Capture the cell that displays the provided text and extract its [X, Y] central coordinate. 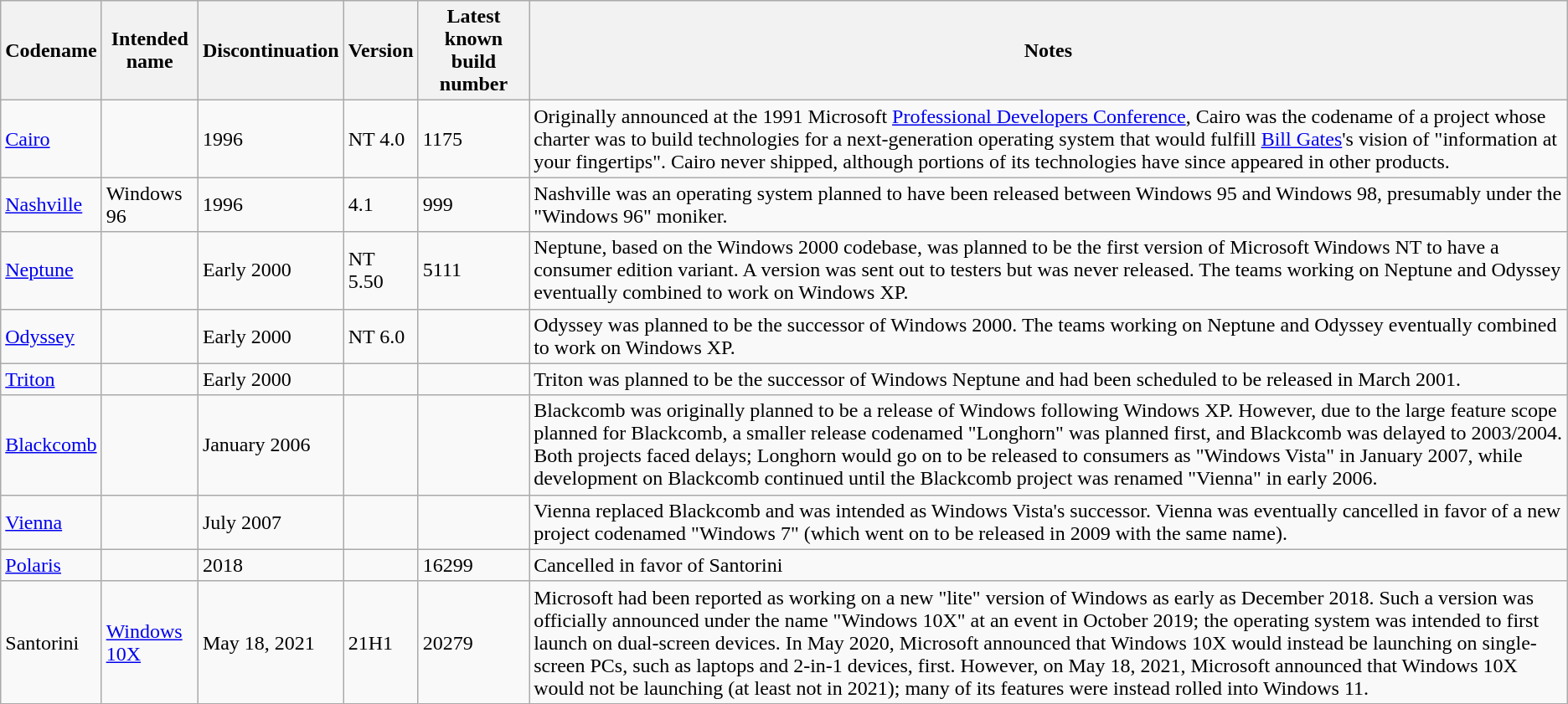
Triton was planned to be the successor of Windows Neptune and had been scheduled to be released in March 2001. [1049, 379]
Cancelled in favor of Santorini [1049, 565]
Latest known build number [473, 50]
Odyssey [51, 337]
21H1 [380, 642]
2018 [271, 565]
Version [380, 50]
May 18, 2021 [271, 642]
Vienna [51, 522]
Nashville [51, 204]
Intended name [149, 50]
16299 [473, 565]
Cairo [51, 139]
1175 [473, 139]
Neptune [51, 270]
Discontinuation [271, 50]
Blackcomb [51, 445]
Windows 96 [149, 204]
Nashville was an operating system planned to have been released between Windows 95 and Windows 98, presumably under the "Windows 96" moniker. [1049, 204]
Codename [51, 50]
Triton [51, 379]
Windows 10X [149, 642]
July 2007 [271, 522]
20279 [473, 642]
5111 [473, 270]
NT 4.0 [380, 139]
Odyssey was planned to be the successor of Windows 2000. The teams working on Neptune and Odyssey eventually combined to work on Windows XP. [1049, 337]
NT 6.0 [380, 337]
Santorini [51, 642]
NT 5.50 [380, 270]
999 [473, 204]
Polaris [51, 565]
Notes [1049, 50]
4.1 [380, 204]
January 2006 [271, 445]
